Search for the cell housing the specified text and yield its (x, y) center coordinate. 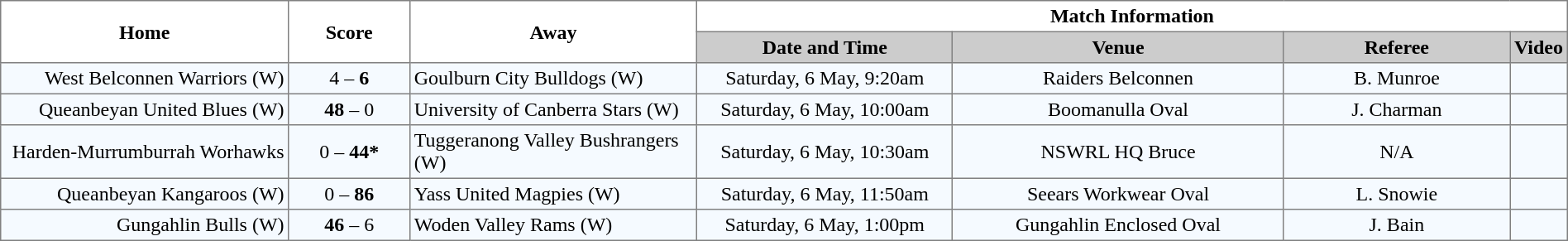
B. Munroe (1397, 79)
46 – 6 (349, 225)
Boomanulla Oval (1118, 109)
Raiders Belconnen (1118, 79)
4 – 6 (349, 79)
Gungahlin Bulls (W) (145, 225)
Home (145, 31)
Video (1539, 47)
Gungahlin Enclosed Oval (1118, 225)
Harden-Murrumburrah Worhawks (145, 152)
0 – 86 (349, 194)
Tuggeranong Valley Bushrangers (W) (552, 152)
Yass United Magpies (W) (552, 194)
Queanbeyan Kangaroos (W) (145, 194)
Date and Time (825, 47)
NSWRL HQ Bruce (1118, 152)
Referee (1397, 47)
Away (552, 31)
Score (349, 31)
N/A (1397, 152)
Venue (1118, 47)
Queanbeyan United Blues (W) (145, 109)
J. Bain (1397, 225)
L. Snowie (1397, 194)
West Belconnen Warriors (W) (145, 79)
Goulburn City Bulldogs (W) (552, 79)
Saturday, 6 May, 9:20am (825, 79)
J. Charman (1397, 109)
Saturday, 6 May, 11:50am (825, 194)
Saturday, 6 May, 10:30am (825, 152)
Match Information (1133, 17)
Saturday, 6 May, 1:00pm (825, 225)
Seears Workwear Oval (1118, 194)
University of Canberra Stars (W) (552, 109)
Woden Valley Rams (W) (552, 225)
0 – 44* (349, 152)
Saturday, 6 May, 10:00am (825, 109)
48 – 0 (349, 109)
